Detect which cell encompasses the target text, then output its (X, Y) center coordinate. 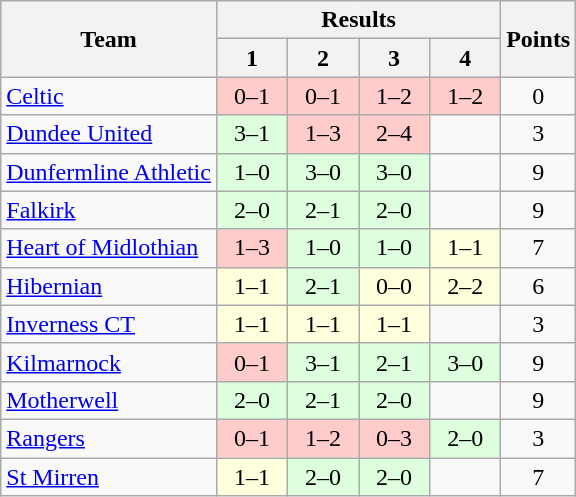
Dundee United (109, 134)
Results (358, 20)
0–0 (394, 286)
6 (538, 286)
Points (538, 39)
Motherwell (109, 400)
0 (538, 96)
2–2 (466, 286)
Celtic (109, 96)
0–3 (394, 438)
2 (322, 58)
St Mirren (109, 477)
Hibernian (109, 286)
Team (109, 39)
4 (466, 58)
Heart of Midlothian (109, 248)
1 (252, 58)
Dunfermline Athletic (109, 172)
Falkirk (109, 210)
Kilmarnock (109, 362)
Inverness CT (109, 324)
2–4 (394, 134)
Rangers (109, 438)
